Search for the cell housing the specified text and yield its (x, y) center coordinate. 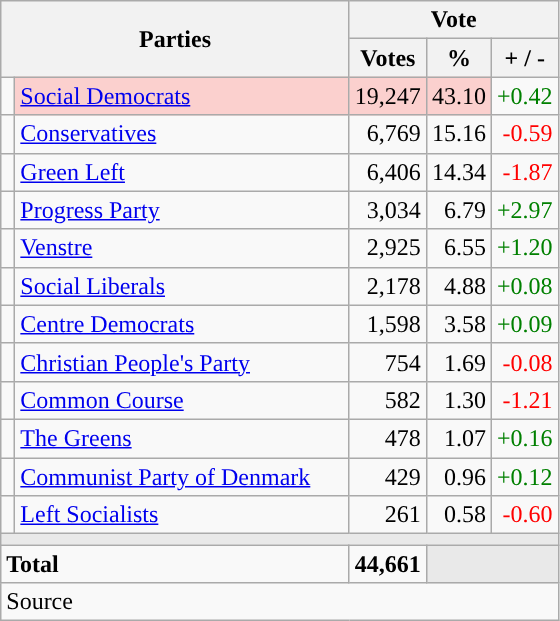
+0.16 (524, 438)
+2.97 (524, 210)
3,034 (388, 210)
Source (280, 602)
Communist Party of Denmark (182, 477)
-0.60 (524, 515)
Common Course (182, 400)
Venstre (182, 248)
6.79 (458, 210)
% (458, 58)
Conservatives (182, 134)
Centre Democrats (182, 324)
+0.08 (524, 286)
261 (388, 515)
+0.12 (524, 477)
0.58 (458, 515)
-1.87 (524, 172)
44,661 (388, 564)
3.58 (458, 324)
6.55 (458, 248)
Parties (176, 39)
Total (176, 564)
Progress Party (182, 210)
Votes (388, 58)
43.10 (458, 96)
6,406 (388, 172)
2,925 (388, 248)
0.96 (458, 477)
1.30 (458, 400)
+0.09 (524, 324)
Vote (454, 20)
-0.59 (524, 134)
429 (388, 477)
19,247 (388, 96)
+ / - (524, 58)
Green Left (182, 172)
4.88 (458, 286)
Left Socialists (182, 515)
15.16 (458, 134)
478 (388, 438)
Christian People's Party (182, 362)
2,178 (388, 286)
+1.20 (524, 248)
Social Democrats (182, 96)
6,769 (388, 134)
1.69 (458, 362)
754 (388, 362)
The Greens (182, 438)
1.07 (458, 438)
1,598 (388, 324)
14.34 (458, 172)
-0.08 (524, 362)
Social Liberals (182, 286)
+0.42 (524, 96)
582 (388, 400)
-1.21 (524, 400)
